Provide the [x, y] coordinate of the cell's center where the given text is located.  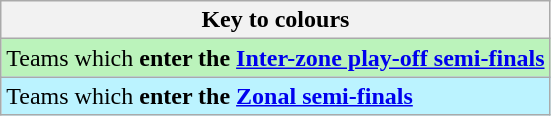
Key to colours [276, 20]
Teams which enter the Inter-zone play-off semi-finals [276, 58]
Teams which enter the Zonal semi-finals [276, 96]
